For the text-containing cell, return its midpoint in [X, Y] coordinate format. 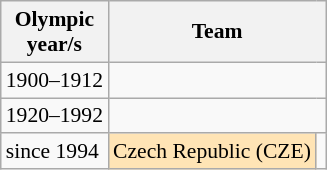
1900–1912 [54, 80]
Team [217, 32]
Olympicyear/s [54, 32]
Czech Republic (CZE) [212, 152]
1920–1992 [54, 116]
since 1994 [54, 152]
